Scan for the cell matching the given text and deliver its (X, Y) coordinate at center. 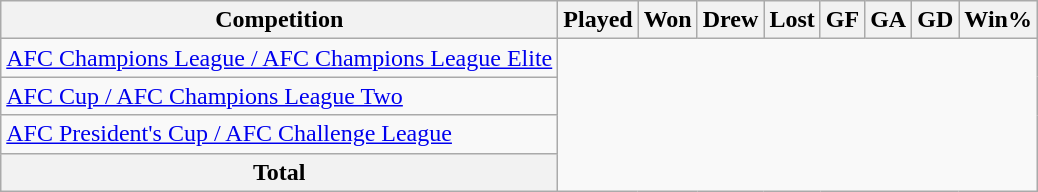
GA (888, 20)
Total (280, 172)
Played (598, 20)
Competition (280, 20)
Drew (730, 20)
GD (936, 20)
Win% (998, 20)
AFC President's Cup / AFC Challenge League (280, 134)
AFC Champions League / AFC Champions League Elite (280, 58)
Won (668, 20)
AFC Cup / AFC Champions League Two (280, 96)
GF (842, 20)
Lost (792, 20)
